Detect which cell encompasses the target text, then output its (X, Y) center coordinate. 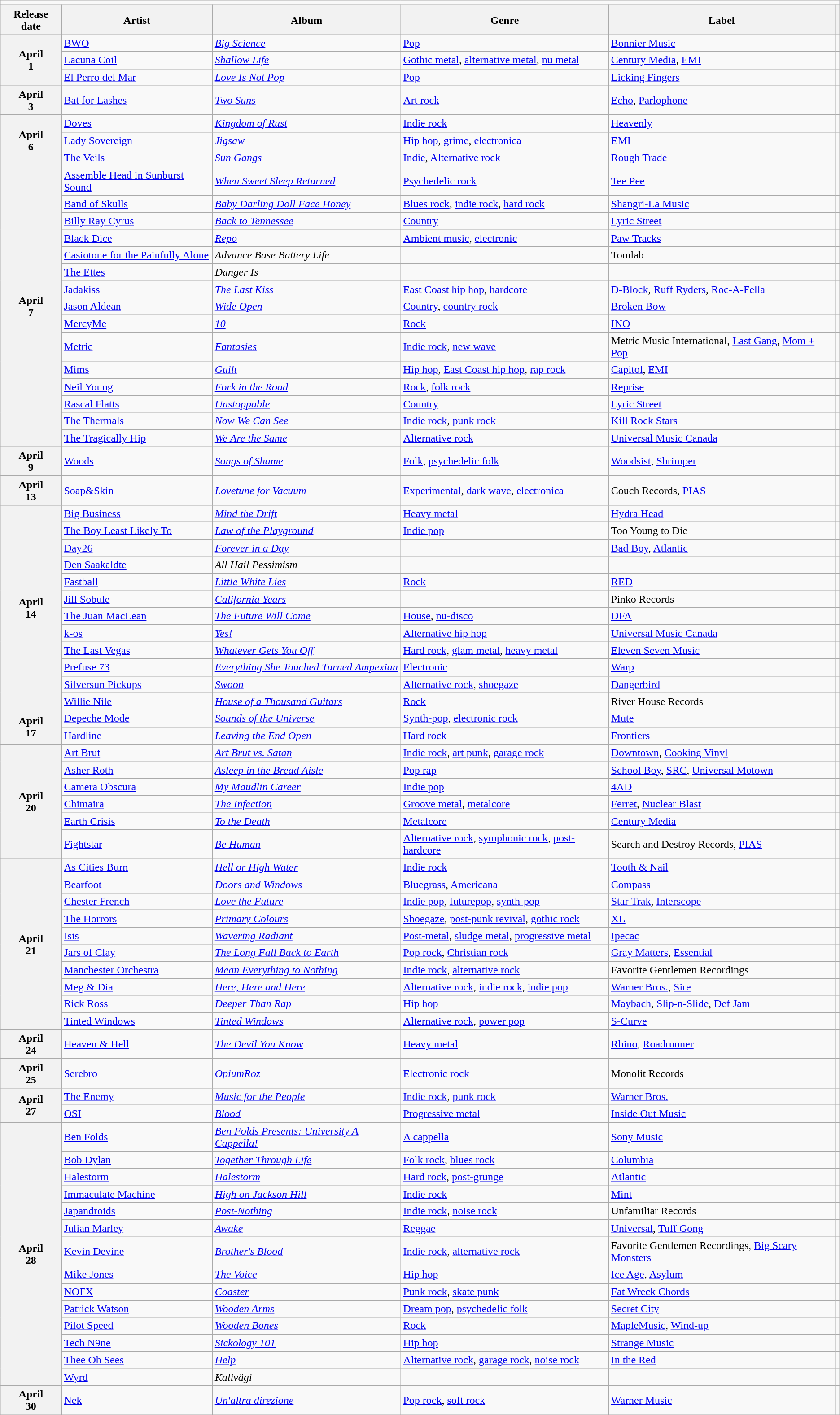
Bluegrass, Americana (504, 885)
XL (722, 919)
Reggae (504, 1228)
Together Through Life (306, 1160)
April20 (31, 802)
Songs of Shame (306, 461)
Groove metal, metalcore (504, 804)
Indie rock, new wave (504, 346)
Reprise (722, 387)
Patrick Watson (137, 1309)
Alternative rock, indie rock, indie pop (504, 987)
Advance Base Battery Life (306, 255)
Primary Colours (306, 919)
Serebro (137, 1073)
Rick Ross (137, 1004)
Fat Wreck Chords (722, 1292)
Neil Young (137, 387)
Day26 (137, 548)
Awake (306, 1228)
Ben Folds (137, 1136)
House of a Thousand Guitars (306, 701)
Immaculate Machine (137, 1194)
NOFX (137, 1292)
Kingdom of Rust (306, 123)
Folk rock, blues rock (504, 1160)
Ambient music, electronic (504, 238)
Alternative hip hop (504, 633)
Jill Sobule (137, 599)
The Enemy (137, 1096)
Willie Nile (137, 701)
As Cities Burn (137, 867)
Rock, folk rock (504, 387)
Century Media, EMI (722, 60)
OpiumRoz (306, 1073)
Camera Obscura (137, 787)
Search and Destroy Records, PIAS (722, 845)
Music for the People (306, 1096)
Hip hop, East Coast hip hop, rap rock (504, 370)
MercyMe (137, 324)
Art Brut (137, 753)
Ferret, Nuclear Blast (722, 804)
Billy Ray Cyrus (137, 221)
April21 (31, 944)
4AD (722, 787)
April9 (31, 461)
Hard rock, glam metal, heavy metal (504, 650)
April6 (31, 140)
Paw Tracks (722, 238)
Swoon (306, 684)
Gothic metal, alternative metal, nu metal (504, 60)
Everything She Touched Turned Ampexian (306, 667)
April28 (31, 1254)
Hell or High Water (306, 867)
Tee Pee (722, 180)
Warner Music (722, 1400)
Den Saakaldte (137, 565)
Inside Out Music (722, 1113)
OSI (137, 1113)
Coaster (306, 1292)
Repo (306, 238)
Mike Jones (137, 1275)
Columbia (722, 1160)
Japandroids (137, 1211)
INO (722, 324)
Licking Fingers (722, 77)
MapleMusic, Wind-up (722, 1326)
Baby Darling Doll Face Honey (306, 204)
Hard rock, post-grunge (504, 1177)
Ice Age, Asylum (722, 1275)
Guilt (306, 370)
Century Media (722, 821)
Heaven & Hell (137, 1044)
Mims (137, 370)
High on Jackson Hill (306, 1194)
Danger Is (306, 272)
Back to Tennessee (306, 221)
Doves (137, 123)
Soap&Skin (137, 490)
April30 (31, 1400)
Be Human (306, 845)
Kevin Devine (137, 1251)
Blood (306, 1113)
Black Dice (137, 238)
Band of Skulls (137, 204)
Un'altra direzione (306, 1400)
Prefuse 73 (137, 667)
Indie rock, art punk, garage rock (504, 753)
RED (722, 582)
Sickology 101 (306, 1343)
Jadakiss (137, 289)
Here, Here and Here (306, 987)
EMI (722, 140)
Sun Gangs (306, 158)
The Last Kiss (306, 289)
Alternative rock (504, 438)
In the Red (722, 1360)
Tomlab (722, 255)
Post-Nothing (306, 1211)
Whatever Gets You Off (306, 650)
Nek (137, 1400)
Fork in the Road (306, 387)
Isis (137, 936)
Bob Dylan (137, 1160)
Universal, Tuff Gong (722, 1228)
Hard rock (504, 736)
Lacuna Coil (137, 60)
Forever in a Day (306, 548)
Tech N9ne (137, 1343)
Indie pop, futurepop, synth-pop (504, 902)
Ben Folds Presents: University A Cappella! (306, 1136)
Fightstar (137, 845)
Rough Trade (722, 158)
Heavenly (722, 123)
Warp (722, 667)
Metric Music International, Last Gang, Mom + Pop (722, 346)
Artist (137, 20)
Compass (722, 885)
Alternative rock, power pop (504, 1021)
Asleep in the Bread Aisle (306, 770)
Now We Can See (306, 421)
Thee Oh Sees (137, 1360)
Dangerbird (722, 684)
Mean Everything to Nothing (306, 970)
Asher Roth (137, 770)
Unstoppable (306, 404)
Pinko Records (722, 599)
My Maudlin Career (306, 787)
The Boy Least Likely To (137, 530)
Favorite Gentlemen Recordings (722, 970)
Favorite Gentlemen Recordings, Big Scary Monsters (722, 1251)
Label (722, 20)
River House Records (722, 701)
April27 (31, 1105)
Chimaira (137, 804)
Maybach, Slip-n-Slide, Def Jam (722, 1004)
Capitol, EMI (722, 370)
Lady Sovereign (137, 140)
House, nu-disco (504, 616)
Metric (137, 346)
Broken Bow (722, 307)
Wavering Radiant (306, 936)
Lovetune for Vacuum (306, 490)
Eleven Seven Music (722, 650)
Too Young to Die (722, 530)
Casiotone for the Painfully Alone (137, 255)
Metalcore (504, 821)
Kalivägi (306, 1377)
Sony Music (722, 1136)
Hardline (137, 736)
Rhino, Roadrunner (722, 1044)
Post-metal, sludge metal, progressive metal (504, 936)
April17 (31, 727)
Wooden Arms (306, 1309)
Secret City (722, 1309)
Album (306, 20)
Couch Records, PIAS (722, 490)
Gray Matters, Essential (722, 953)
Jason Aldean (137, 307)
Law of the Playground (306, 530)
Fastball (137, 582)
Alternative rock, garage rock, noise rock (504, 1360)
Progressive metal (504, 1113)
The Long Fall Back to Earth (306, 953)
Electronic (504, 667)
BWO (137, 43)
Pop rock, Christian rock (504, 953)
Little White Lies (306, 582)
Hip hop, grime, electronica (504, 140)
Country, country rock (504, 307)
Shallow Life (306, 60)
Shoegaze, post-punk revival, gothic rock (504, 919)
Jigsaw (306, 140)
S-Curve (722, 1021)
Indie rock, noise rock (504, 1211)
School Boy, SRC, Universal Motown (722, 770)
Hydra Head (722, 513)
The Future Will Come (306, 616)
Strange Music (722, 1343)
The Juan MacLean (137, 616)
Bearfoot (137, 885)
A cappella (504, 1136)
The Devil You Know (306, 1044)
Alternative rock, shoegaze (504, 684)
Brother's Blood (306, 1251)
The Voice (306, 1275)
Star Trak, Interscope (722, 902)
Pilot Speed (137, 1326)
Pop rock, soft rock (504, 1400)
To the Death (306, 821)
Bat for Lashes (137, 101)
Yes! (306, 633)
Tooth & Nail (722, 867)
California Years (306, 599)
Monolit Records (722, 1073)
Alternative rock, symphonic rock, post-hardcore (504, 845)
Wyrd (137, 1377)
Wide Open (306, 307)
Bad Boy, Atlantic (722, 548)
Mint (722, 1194)
Mind the Drift (306, 513)
April7 (31, 306)
Mute (722, 718)
Earth Crisis (137, 821)
Depeche Mode (137, 718)
Experimental, dark wave, electronica (504, 490)
Chester French (137, 902)
Fantasies (306, 346)
Warner Bros., Sire (722, 987)
We Are the Same (306, 438)
Art rock (504, 101)
Wooden Bones (306, 1326)
D-Block, Ruff Ryders, Roc-A-Fella (722, 289)
April24 (31, 1044)
DFA (722, 616)
Big Science (306, 43)
Bonnier Music (722, 43)
Manchester Orchestra (137, 970)
Downtown, Cooking Vinyl (722, 753)
April1 (31, 60)
The Tragically Hip (137, 438)
Indie, Alternative rock (504, 158)
k-os (137, 633)
Sounds of the Universe (306, 718)
Kill Rock Stars (722, 421)
The Thermals (137, 421)
Dream pop, psychedelic folk (504, 1309)
Assemble Head in Sunburst Sound (137, 180)
Woodsist, Shrimper (722, 461)
All Hail Pessimism (306, 565)
Genre (504, 20)
Blues rock, indie rock, hard rock (504, 204)
Synth-pop, electronic rock (504, 718)
East Coast hip hop, hardcore (504, 289)
Meg & Dia (137, 987)
Jars of Clay (137, 953)
Unfamiliar Records (722, 1211)
Two Suns (306, 101)
Silversun Pickups (137, 684)
Doors and Windows (306, 885)
Folk, psychedelic folk (504, 461)
April25 (31, 1073)
Leaving the End Open (306, 736)
Art Brut vs. Satan (306, 753)
April13 (31, 490)
Ipecac (722, 936)
Big Business (137, 513)
April14 (31, 608)
Love the Future (306, 902)
Electronic rock (504, 1073)
Help (306, 1360)
Echo, Parlophone (722, 101)
Deeper Than Rap (306, 1004)
Frontiers (722, 736)
Julian Marley (137, 1228)
The Infection (306, 804)
Psychedelic rock (504, 180)
Love Is Not Pop (306, 77)
Pop rap (504, 770)
April3 (31, 101)
Release date (31, 20)
Atlantic (722, 1177)
El Perro del Mar (137, 77)
Woods (137, 461)
The Horrors (137, 919)
When Sweet Sleep Returned (306, 180)
10 (306, 324)
The Last Vegas (137, 650)
Rascal Flatts (137, 404)
Shangri-La Music (722, 204)
Warner Bros. (722, 1096)
Punk rock, skate punk (504, 1292)
The Ettes (137, 272)
The Veils (137, 158)
